From the cell containing the given text, extract its center point as [X, Y] coordinate. 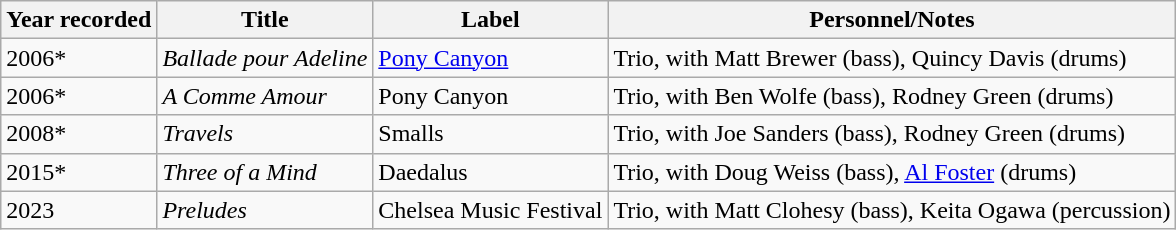
Daedalus [490, 172]
Trio, with Joe Sanders (bass), Rodney Green (drums) [892, 134]
Trio, with Ben Wolfe (bass), Rodney Green (drums) [892, 96]
Travels [265, 134]
Label [490, 20]
Trio, with Doug Weiss (bass), Al Foster (drums) [892, 172]
Smalls [490, 134]
2015* [79, 172]
2008* [79, 134]
Year recorded [79, 20]
Personnel/Notes [892, 20]
Chelsea Music Festival [490, 210]
Title [265, 20]
A Comme Amour [265, 96]
Ballade pour Adeline [265, 58]
Trio, with Matt Clohesy (bass), Keita Ogawa (percussion) [892, 210]
Trio, with Matt Brewer (bass), Quincy Davis (drums) [892, 58]
Preludes [265, 210]
2023 [79, 210]
Three of a Mind [265, 172]
